Capture the cell that displays the provided text and extract its [x, y] central coordinate. 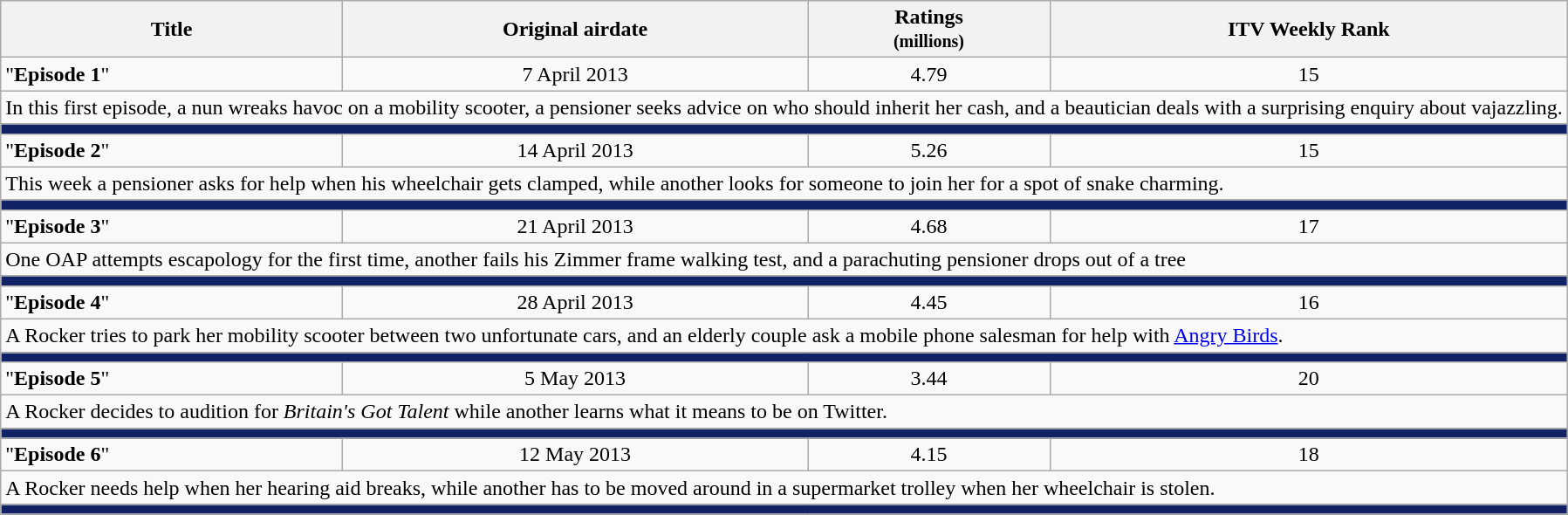
"Episode 3" [172, 226]
"Episode 1" [172, 74]
3.44 [929, 379]
16 [1309, 302]
A Rocker decides to audition for Britain's Got Talent while another learns what it means to be on Twitter. [784, 412]
14 April 2013 [574, 150]
4.79 [929, 74]
5 May 2013 [574, 379]
4.15 [929, 455]
7 April 2013 [574, 74]
4.45 [929, 302]
Ratings(millions) [929, 30]
4.68 [929, 226]
21 April 2013 [574, 226]
5.26 [929, 150]
"Episode 6" [172, 455]
12 May 2013 [574, 455]
A Rocker needs help when her hearing aid breaks, while another has to be moved around in a supermarket trolley when her wheelchair is stolen. [784, 488]
One OAP attempts escapology for the first time, another fails his Zimmer frame walking test, and a parachuting pensioner drops out of a tree [784, 259]
"Episode 5" [172, 379]
"Episode 2" [172, 150]
ITV Weekly Rank [1309, 30]
17 [1309, 226]
Original airdate [574, 30]
This week a pensioner asks for help when his wheelchair gets clamped, while another looks for someone to join her for a spot of snake charming. [784, 183]
18 [1309, 455]
Title [172, 30]
28 April 2013 [574, 302]
"Episode 4" [172, 302]
20 [1309, 379]
